Return [x, y] of the center of cell containing provided text 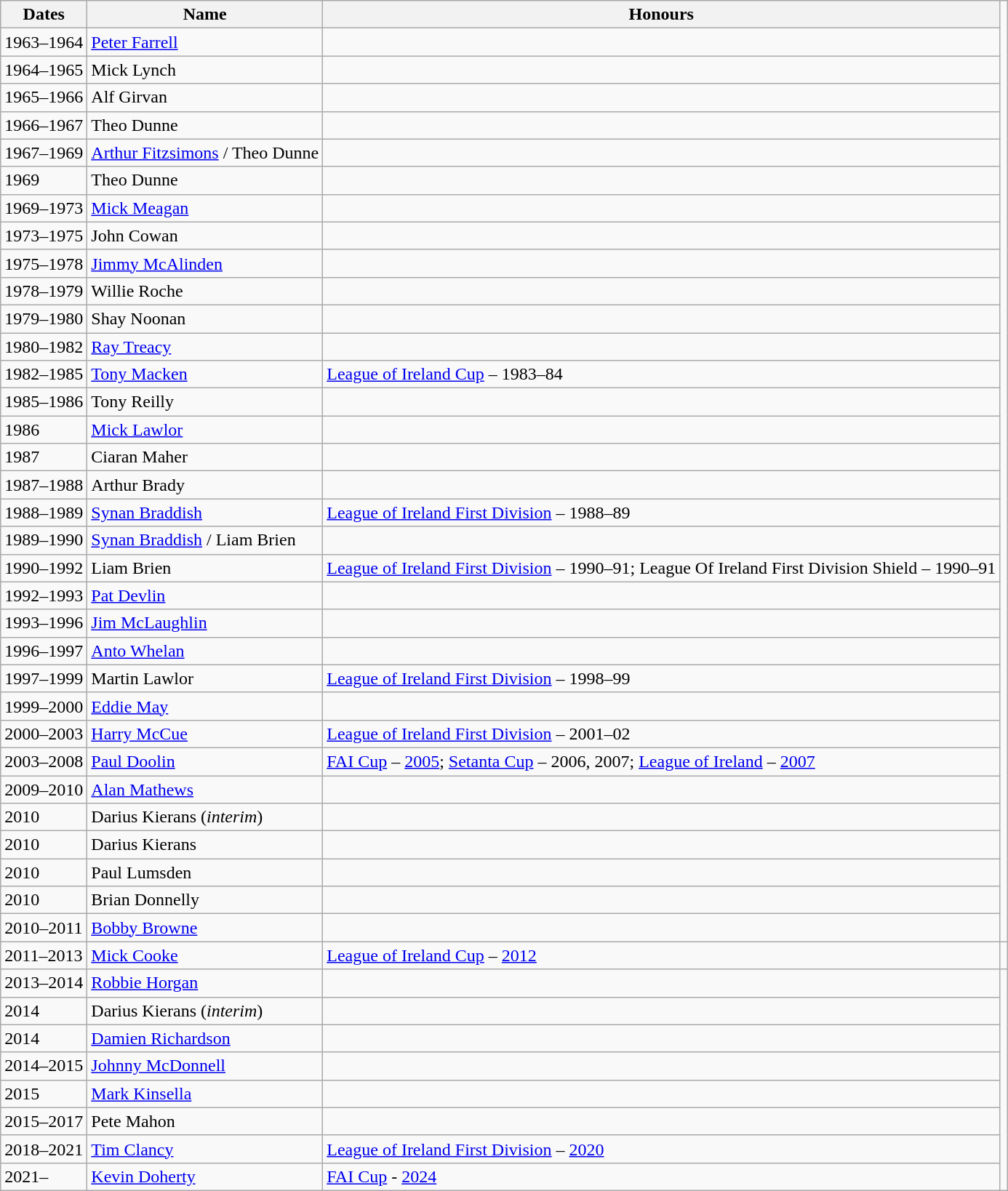
League of Ireland First Division – 2020 [662, 1149]
League of Ireland First Division – 1998–99 [662, 678]
1993–1996 [44, 623]
Mick Lynch [205, 70]
Synan Braddish / Liam Brien [205, 540]
League of Ireland Cup – 2012 [662, 955]
2003–2008 [44, 761]
2014–2015 [44, 1066]
1987 [44, 457]
1985–1986 [44, 402]
1989–1990 [44, 540]
2000–2003 [44, 734]
1987–1988 [44, 485]
2015–2017 [44, 1121]
Eddie May [205, 706]
2010–2011 [44, 928]
Mick Cooke [205, 955]
Arthur Brady [205, 485]
Willie Roche [205, 291]
Dates [44, 15]
League of Ireland First Division – 2001–02 [662, 734]
Kevin Doherty [205, 1176]
1963–1964 [44, 42]
1973–1975 [44, 236]
Damien Richardson [205, 1038]
Paul Lumsden [205, 873]
1982–1985 [44, 374]
Darius Kierans [205, 845]
FAI Cup – 2005; Setanta Cup – 2006, 2007; League of Ireland – 2007 [662, 761]
1986 [44, 430]
Paul Doolin [205, 761]
1978–1979 [44, 291]
FAI Cup - 2024 [662, 1176]
Ciaran Maher [205, 457]
1988–1989 [44, 513]
Jim McLaughlin [205, 623]
1965–1966 [44, 97]
1969–1973 [44, 208]
Liam Brien [205, 568]
1967–1969 [44, 153]
2011–2013 [44, 955]
John Cowan [205, 236]
Jimmy McAlinden [205, 263]
2018–2021 [44, 1149]
Shay Noonan [205, 318]
Anto Whelan [205, 651]
1999–2000 [44, 706]
Name [205, 15]
Peter Farrell [205, 42]
1966–1967 [44, 125]
League of Ireland First Division – 1990–91; League Of Ireland First Division Shield – 1990–91 [662, 568]
1992–1993 [44, 595]
1969 [44, 180]
2009–2010 [44, 789]
Mark Kinsella [205, 1094]
Pete Mahon [205, 1121]
1979–1980 [44, 318]
Robbie Horgan [205, 983]
Mick Lawlor [205, 430]
Johnny McDonnell [205, 1066]
2013–2014 [44, 983]
1990–1992 [44, 568]
Harry McCue [205, 734]
Alf Girvan [205, 97]
Synan Braddish [205, 513]
Ray Treacy [205, 347]
Tim Clancy [205, 1149]
1964–1965 [44, 70]
League of Ireland First Division – 1988–89 [662, 513]
1975–1978 [44, 263]
Honours [662, 15]
Mick Meagan [205, 208]
Brian Donnelly [205, 900]
2015 [44, 1094]
Martin Lawlor [205, 678]
1997–1999 [44, 678]
1980–1982 [44, 347]
Pat Devlin [205, 595]
Bobby Browne [205, 928]
Tony Macken [205, 374]
2021– [44, 1176]
Tony Reilly [205, 402]
Arthur Fitzsimons / Theo Dunne [205, 153]
1996–1997 [44, 651]
League of Ireland Cup – 1983–84 [662, 374]
Alan Mathews [205, 789]
